Extract the (x, y) coordinate from the center of the cell holding the provided text.  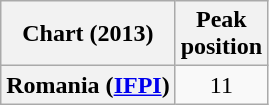
11 (221, 85)
Chart (2013) (88, 34)
Romania (IFPI) (88, 85)
Peakposition (221, 34)
